Identify which cell holds the provided text, then report its (X, Y) central coordinate. 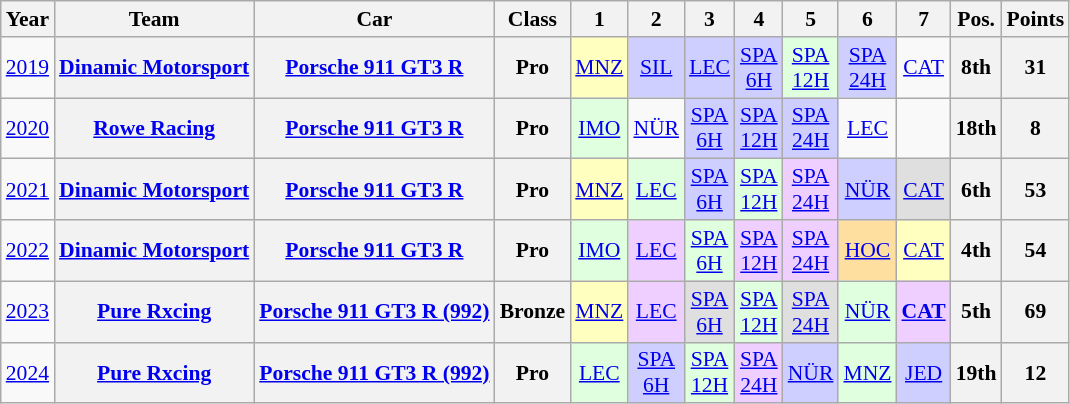
2022 (28, 250)
18th (976, 128)
HOC (867, 250)
SIL (656, 68)
Points (1036, 19)
Bronze (533, 312)
Year (28, 19)
53 (1036, 190)
2 (656, 19)
Rowe Racing (154, 128)
Pos. (976, 19)
4th (976, 250)
19th (976, 372)
8th (976, 68)
2023 (28, 312)
5th (976, 312)
6 (867, 19)
6th (976, 190)
2021 (28, 190)
1 (599, 19)
2020 (28, 128)
2019 (28, 68)
69 (1036, 312)
2024 (28, 372)
JED (924, 372)
Car (374, 19)
4 (759, 19)
7 (924, 19)
Class (533, 19)
5 (811, 19)
12 (1036, 372)
8 (1036, 128)
54 (1036, 250)
3 (710, 19)
Team (154, 19)
31 (1036, 68)
